Return [X, Y] of the center of cell containing provided text 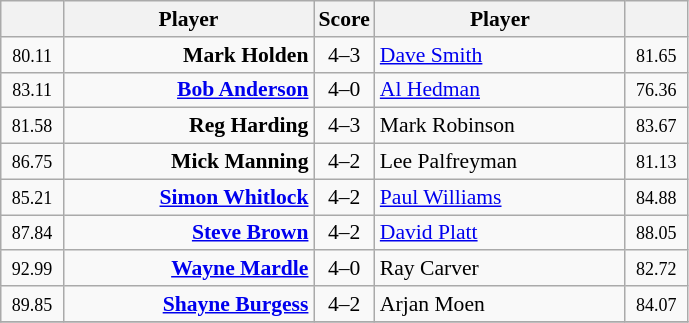
81.58 [32, 126]
84.88 [656, 197]
Score [344, 19]
Bob Anderson [188, 90]
92.99 [32, 269]
76.36 [656, 90]
88.05 [656, 233]
Mark Robinson [500, 126]
86.75 [32, 162]
Ray Carver [500, 269]
Steve Brown [188, 233]
80.11 [32, 55]
84.07 [656, 304]
Reg Harding [188, 126]
Arjan Moen [500, 304]
Mark Holden [188, 55]
Dave Smith [500, 55]
87.84 [32, 233]
David Platt [500, 233]
81.65 [656, 55]
Paul Williams [500, 197]
Mick Manning [188, 162]
Al Hedman [500, 90]
Simon Whitlock [188, 197]
82.72 [656, 269]
Shayne Burgess [188, 304]
89.85 [32, 304]
Wayne Mardle [188, 269]
85.21 [32, 197]
Lee Palfreyman [500, 162]
81.13 [656, 162]
83.67 [656, 126]
83.11 [32, 90]
